Extract the [X, Y] coordinate from the center of the cell holding the provided text.  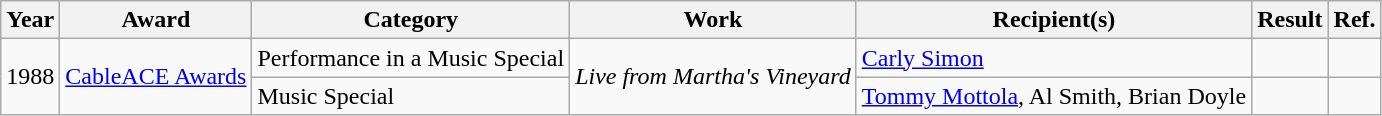
Ref. [1354, 20]
Recipient(s) [1054, 20]
Category [411, 20]
CableACE Awards [156, 77]
Carly Simon [1054, 58]
Work [714, 20]
Performance in a Music Special [411, 58]
Award [156, 20]
Tommy Mottola, Al Smith, Brian Doyle [1054, 96]
Year [30, 20]
Music Special [411, 96]
1988 [30, 77]
Result [1290, 20]
Live from Martha's Vineyard [714, 77]
